Return [X, Y] of the center of cell containing provided text 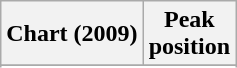
Chart (2009) [72, 34]
Peak position [189, 34]
